From the cell containing the given text, extract its center point as [X, Y] coordinate. 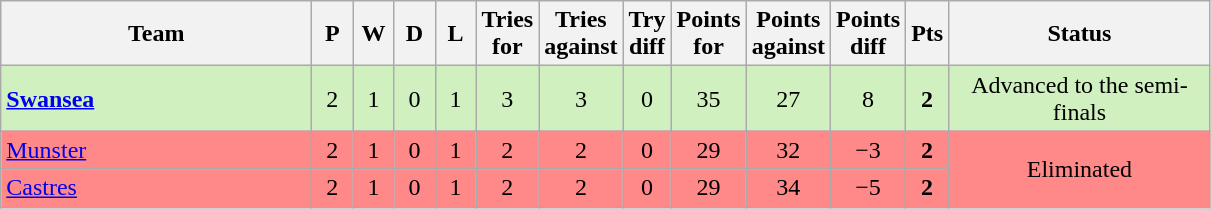
Status [1080, 34]
Advanced to the semi-finals [1080, 98]
27 [788, 98]
W [374, 34]
34 [788, 188]
Castres [156, 188]
L [456, 34]
Team [156, 34]
Swansea [156, 98]
Tries for [508, 34]
8 [868, 98]
D [414, 34]
Try diff [647, 34]
Pts [928, 34]
Eliminated [1080, 169]
Tries against [581, 34]
−3 [868, 150]
Munster [156, 150]
Points against [788, 34]
−5 [868, 188]
P [332, 34]
Points for [708, 34]
Points diff [868, 34]
35 [708, 98]
32 [788, 150]
